Return (x, y) of the center of cell containing provided text 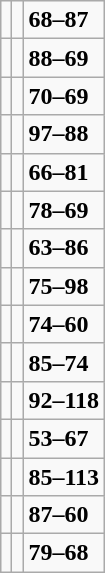
63–86 (64, 248)
78–69 (64, 210)
74–60 (64, 324)
92–118 (64, 400)
85–74 (64, 362)
68–87 (64, 20)
79–68 (64, 553)
88–69 (64, 58)
75–98 (64, 286)
66–81 (64, 172)
53–67 (64, 438)
97–88 (64, 134)
85–113 (64, 477)
70–69 (64, 96)
87–60 (64, 515)
